Find where the given text appears and provide that cell's center as [X, Y] coordinate. 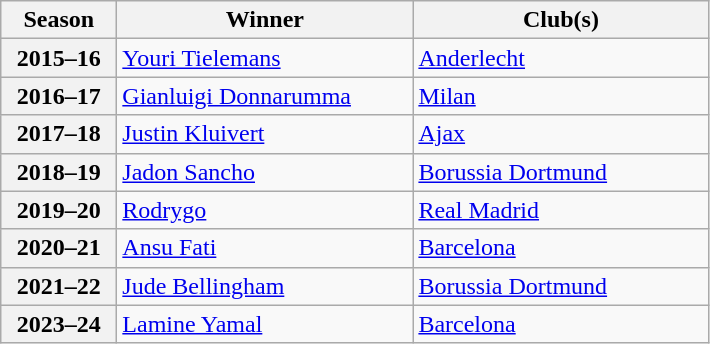
2018–19 [59, 172]
Ansu Fati [265, 248]
Season [59, 20]
2019–20 [59, 210]
Jude Bellingham [265, 286]
Justin Kluivert [265, 134]
2021–22 [59, 286]
Youri Tielemans [265, 58]
Jadon Sancho [265, 172]
Club(s) [561, 20]
2020–21 [59, 248]
2017–18 [59, 134]
Gianluigi Donnarumma [265, 96]
2023–24 [59, 324]
Anderlecht [561, 58]
Winner [265, 20]
Lamine Yamal [265, 324]
Rodrygo [265, 210]
Real Madrid [561, 210]
Ajax [561, 134]
2015–16 [59, 58]
Milan [561, 96]
2016–17 [59, 96]
